Return the (X, Y) coordinate for the center point of the cell that contains the specified text.  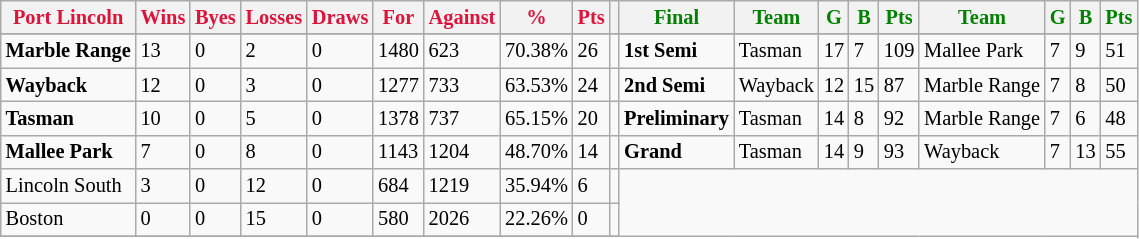
1277 (398, 85)
51 (1120, 51)
1219 (462, 186)
733 (462, 85)
63.53% (536, 85)
Preliminary (676, 118)
70.38% (536, 51)
10 (164, 118)
55 (1120, 152)
For (398, 17)
92 (899, 118)
48.70% (536, 152)
50 (1120, 85)
22.26% (536, 219)
24 (592, 85)
737 (462, 118)
87 (899, 85)
26 (592, 51)
Boston (68, 219)
1480 (398, 51)
20 (592, 118)
48 (1120, 118)
Losses (274, 17)
2026 (462, 219)
109 (899, 51)
1204 (462, 152)
684 (398, 186)
Grand (676, 152)
65.15% (536, 118)
Port Lincoln (68, 17)
Wins (164, 17)
2nd Semi (676, 85)
2 (274, 51)
93 (899, 152)
580 (398, 219)
35.94% (536, 186)
1st Semi (676, 51)
Final (676, 17)
1143 (398, 152)
Against (462, 17)
623 (462, 51)
17 (834, 51)
Lincoln South (68, 186)
5 (274, 118)
% (536, 17)
Byes (215, 17)
Draws (340, 17)
1378 (398, 118)
